Find where the given text appears and provide that cell's center as (X, Y) coordinate. 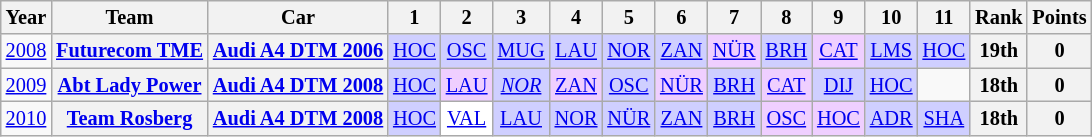
Futurecom TME (130, 51)
7 (734, 17)
10 (892, 17)
Audi A4 DTM 2006 (298, 51)
5 (628, 17)
2008 (26, 51)
SHA (944, 118)
2009 (26, 85)
6 (682, 17)
Rank (998, 17)
19th (998, 51)
DIJ (838, 85)
2 (467, 17)
Points (1059, 17)
4 (576, 17)
Year (26, 17)
LMS (892, 51)
2010 (26, 118)
8 (786, 17)
MUG (520, 51)
Abt Lady Power (130, 85)
VAL (467, 118)
Team Rosberg (130, 118)
1 (414, 17)
Team (130, 17)
ADR (892, 118)
9 (838, 17)
Car (298, 17)
11 (944, 17)
3 (520, 17)
